Find where the given text appears and provide that cell's center as (x, y) coordinate. 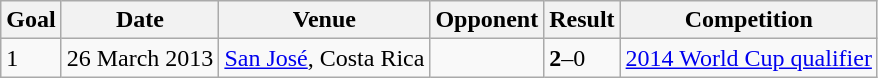
2014 World Cup qualifier (748, 58)
Result (582, 20)
1 (31, 58)
26 March 2013 (140, 58)
2–0 (582, 58)
San José, Costa Rica (324, 58)
Date (140, 20)
Opponent (487, 20)
Competition (748, 20)
Venue (324, 20)
Goal (31, 20)
